Provide the [x, y] coordinate of the cell's center where the given text is located.  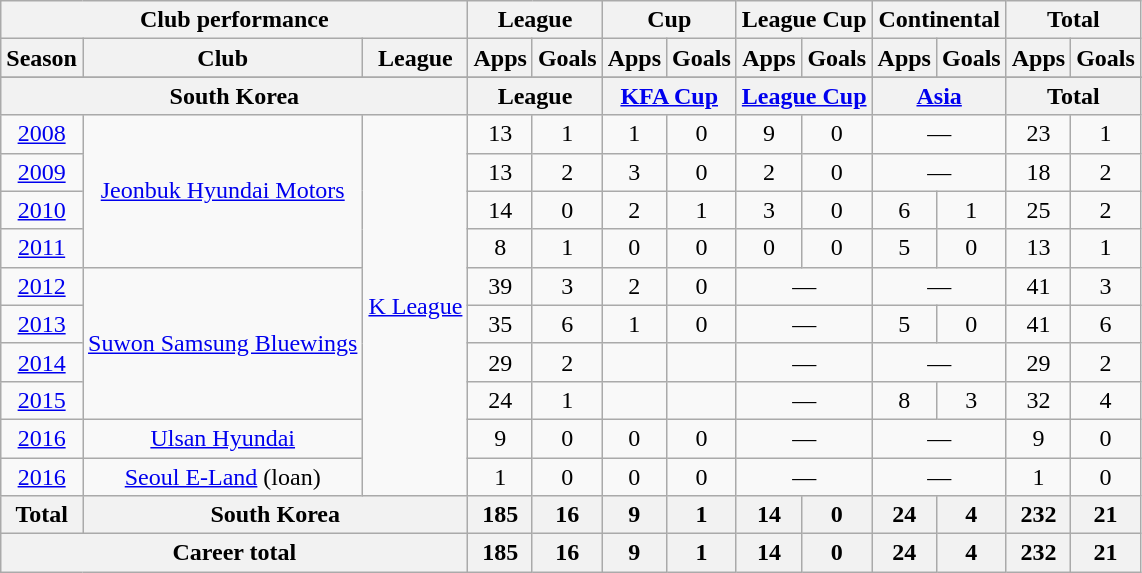
Club [222, 58]
K League [416, 306]
Ulsan Hyundai [222, 438]
2012 [42, 286]
18 [1038, 172]
2009 [42, 172]
23 [1038, 134]
Jeonbuk Hyundai Motors [222, 191]
Cup [669, 20]
Season [42, 58]
32 [1038, 400]
Asia [939, 96]
Club performance [234, 20]
2015 [42, 400]
Seoul E-Land (loan) [222, 477]
39 [500, 286]
35 [500, 324]
2013 [42, 324]
Suwon Samsung Bluewings [222, 343]
2008 [42, 134]
Career total [234, 553]
2010 [42, 210]
2014 [42, 362]
Continental [939, 20]
25 [1038, 210]
KFA Cup [669, 96]
2011 [42, 248]
